Scan for the cell matching the given text and deliver its [X, Y] coordinate at center. 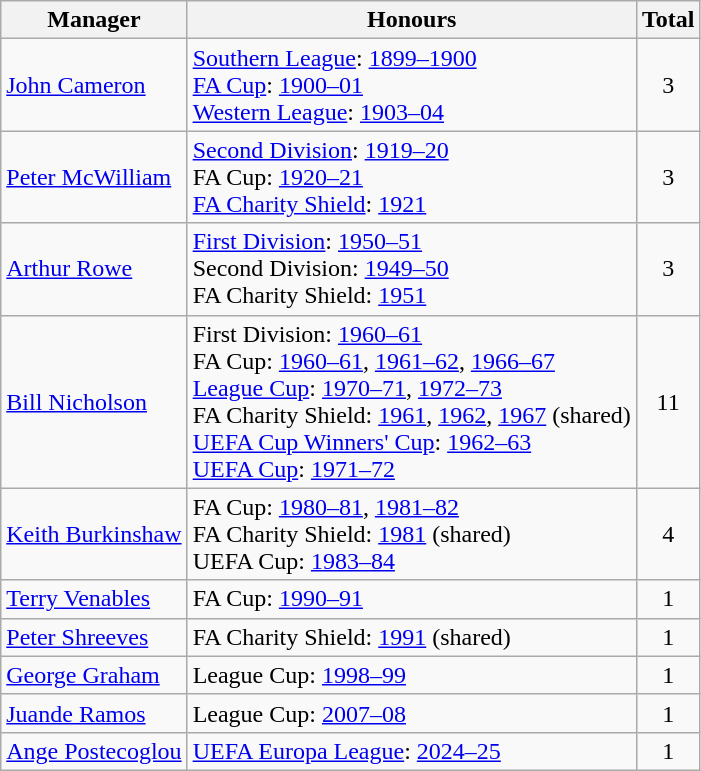
Terry Venables [94, 599]
League Cup: 2007–08 [412, 713]
John Cameron [94, 85]
Second Division: 1919–20FA Cup: 1920–21FA Charity Shield: 1921 [412, 177]
Peter McWilliam [94, 177]
Peter Shreeves [94, 637]
Bill Nicholson [94, 402]
11 [668, 402]
Total [668, 20]
Keith Burkinshaw [94, 534]
UEFA Europa League: 2024–25 [412, 751]
George Graham [94, 675]
Arthur Rowe [94, 269]
Southern League: 1899–1900 FA Cup: 1900–01 Western League: 1903–04 [412, 85]
First Division: 1950–51Second Division: 1949–50FA Charity Shield: 1951 [412, 269]
FA Cup: 1980–81, 1981–82FA Charity Shield: 1981 (shared)UEFA Cup: 1983–84 [412, 534]
Juande Ramos [94, 713]
4 [668, 534]
Manager [94, 20]
FA Charity Shield: 1991 (shared) [412, 637]
Ange Postecoglou [94, 751]
FA Cup: 1990–91 [412, 599]
Honours [412, 20]
League Cup: 1998–99 [412, 675]
